Detect which cell encompasses the target text, then output its [X, Y] center coordinate. 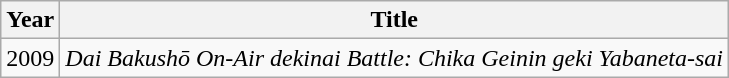
Title [394, 20]
2009 [30, 58]
Dai Bakushō On-Air dekinai Battle: Chika Geinin geki Yabaneta-sai [394, 58]
Year [30, 20]
